Return (X, Y) of the center of cell containing provided text 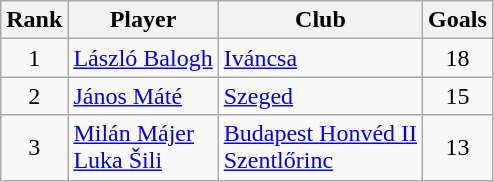
Budapest Honvéd II Szentlőrinc (320, 148)
Milán Májer Luka Šili (143, 148)
Rank (34, 20)
Player (143, 20)
1 (34, 58)
18 (458, 58)
Szeged (320, 96)
Club (320, 20)
Goals (458, 20)
2 (34, 96)
László Balogh (143, 58)
15 (458, 96)
13 (458, 148)
János Máté (143, 96)
Iváncsa (320, 58)
3 (34, 148)
